Return [x, y] of the center of cell containing provided text 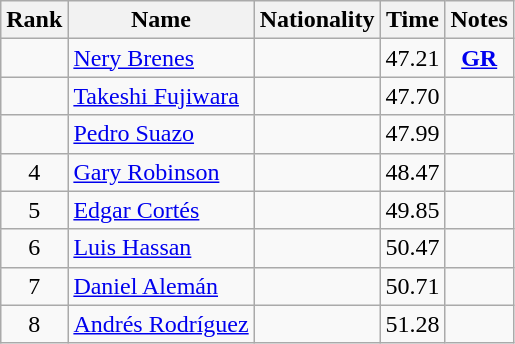
Time [412, 20]
Andrés Rodríguez [161, 324]
Gary Robinson [161, 172]
47.21 [412, 58]
Takeshi Fujiwara [161, 96]
Nationality [317, 20]
48.47 [412, 172]
GR [479, 58]
Rank [34, 20]
4 [34, 172]
50.71 [412, 286]
8 [34, 324]
7 [34, 286]
6 [34, 248]
Pedro Suazo [161, 134]
Luis Hassan [161, 248]
Name [161, 20]
47.99 [412, 134]
50.47 [412, 248]
Edgar Cortés [161, 210]
47.70 [412, 96]
Notes [479, 20]
5 [34, 210]
Nery Brenes [161, 58]
51.28 [412, 324]
Daniel Alemán [161, 286]
49.85 [412, 210]
